Find where the given text appears and provide that cell's center as (X, Y) coordinate. 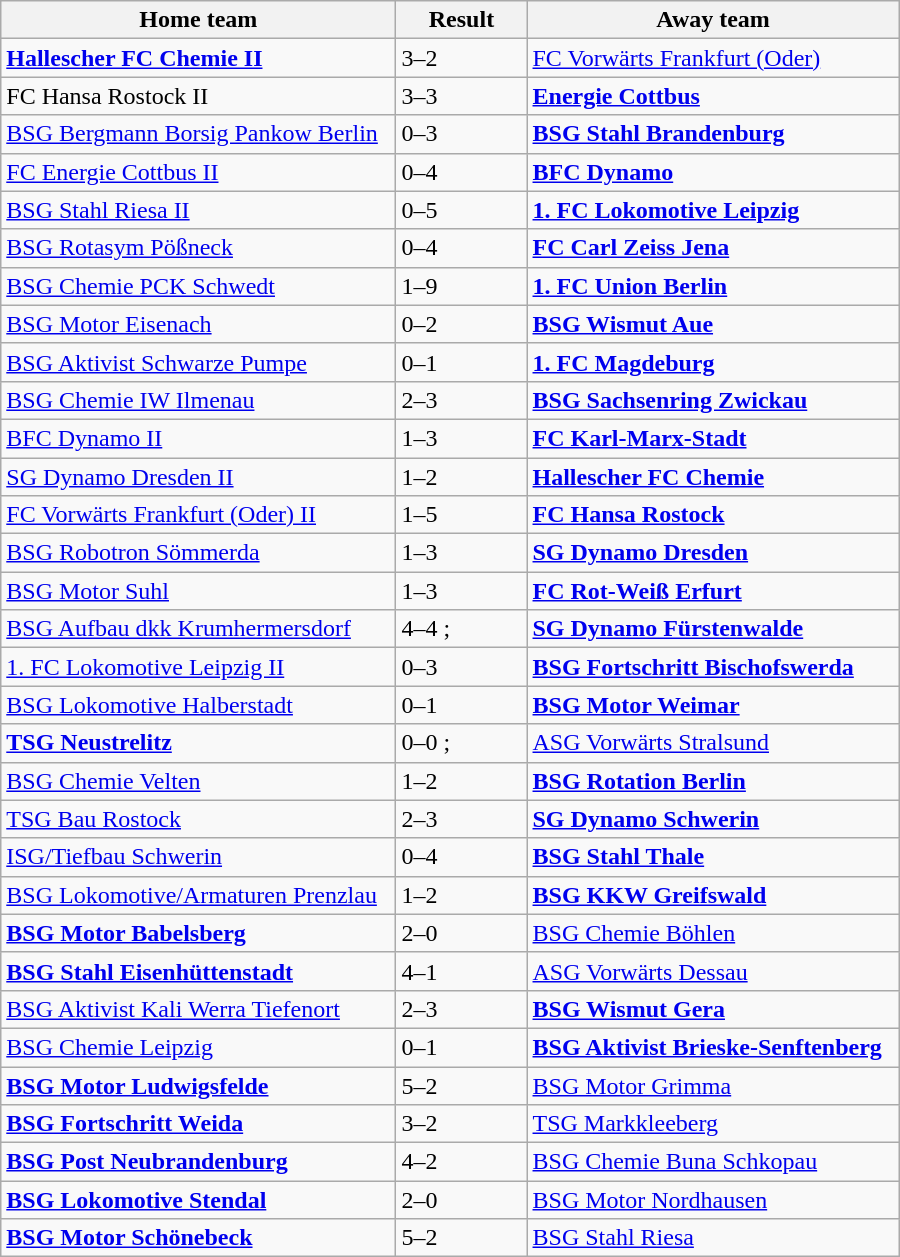
BSG Chemie Buna Schkopau (713, 1162)
BSG Motor Eisenach (198, 324)
BSG Stahl Brandenburg (713, 134)
Away team (713, 20)
BFC Dynamo (713, 172)
BSG Motor Weimar (713, 705)
BSG Motor Grimma (713, 1085)
BSG Stahl Riesa (713, 1238)
1–9 (462, 286)
1. FC Lokomotive Leipzig II (198, 667)
Result (462, 20)
BSG Chemie Böhlen (713, 933)
BSG Lokomotive/Armaturen Prenzlau (198, 895)
1–5 (462, 515)
1. FC Lokomotive Leipzig (713, 210)
0–5 (462, 210)
BSG Aktivist Schwarze Pumpe (198, 362)
BSG Fortschritt Weida (198, 1124)
BSG Stahl Riesa II (198, 210)
SG Dynamo Schwerin (713, 819)
BSG Robotron Sömmerda (198, 553)
BSG Chemie Leipzig (198, 1047)
BSG Lokomotive Stendal (198, 1200)
FC Vorwärts Frankfurt (Oder) (713, 58)
BSG Fortschritt Bischofswerda (713, 667)
SG Dynamo Dresden (713, 553)
ASG Vorwärts Dessau (713, 971)
ISG/Tiefbau Schwerin (198, 857)
TSG Neustrelitz (198, 743)
FC Vorwärts Frankfurt (Oder) II (198, 515)
Home team (198, 20)
BSG Motor Schönebeck (198, 1238)
BSG Stahl Thale (713, 857)
3–3 (462, 96)
BSG Chemie IW Ilmenau (198, 400)
BSG Wismut Gera (713, 1009)
FC Karl-Marx-Stadt (713, 438)
TSG Markkleeberg (713, 1124)
FC Energie Cottbus II (198, 172)
Hallescher FC Chemie II (198, 58)
SG Dynamo Dresden II (198, 477)
0–0 ; (462, 743)
0–2 (462, 324)
1. FC Union Berlin (713, 286)
FC Hansa Rostock II (198, 96)
BSG Rotation Berlin (713, 781)
ASG Vorwärts Stralsund (713, 743)
TSG Bau Rostock (198, 819)
BSG Chemie Velten (198, 781)
BSG Bergmann Borsig Pankow Berlin (198, 134)
BSG Motor Babelsberg (198, 933)
BSG Chemie PCK Schwedt (198, 286)
BSG Stahl Eisenhüttenstadt (198, 971)
4–2 (462, 1162)
FC Hansa Rostock (713, 515)
1. FC Magdeburg (713, 362)
BSG Motor Nordhausen (713, 1200)
SG Dynamo Fürstenwalde (713, 629)
4–1 (462, 971)
FC Rot-Weiß Erfurt (713, 591)
BFC Dynamo II (198, 438)
BSG Motor Ludwigsfelde (198, 1085)
BSG Rotasym Pößneck (198, 248)
BSG Lokomotive Halberstadt (198, 705)
BSG Motor Suhl (198, 591)
BSG Aktivist Kali Werra Tiefenort (198, 1009)
Hallescher FC Chemie (713, 477)
4–4 ; (462, 629)
BSG Aktivist Brieske-Senftenberg (713, 1047)
Energie Cottbus (713, 96)
BSG Wismut Aue (713, 324)
BSG Sachsenring Zwickau (713, 400)
FC Carl Zeiss Jena (713, 248)
BSG Post Neubrandenburg (198, 1162)
BSG Aufbau dkk Krumhermersdorf (198, 629)
BSG KKW Greifswald (713, 895)
